From the cell containing the given text, extract its center point as (X, Y) coordinate. 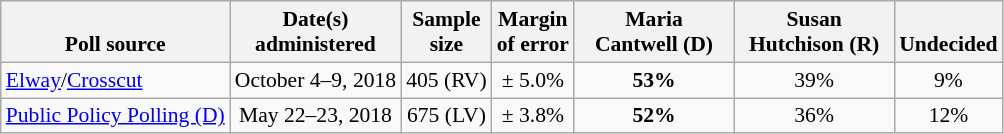
53% (654, 80)
October 4–9, 2018 (316, 80)
Samplesize (446, 32)
12% (948, 116)
405 (RV) (446, 80)
SusanHutchison (R) (814, 32)
Marginof error (533, 32)
Elway/Crosscut (116, 80)
May 22–23, 2018 (316, 116)
MariaCantwell (D) (654, 32)
675 (LV) (446, 116)
36% (814, 116)
Undecided (948, 32)
± 5.0% (533, 80)
Public Policy Polling (D) (116, 116)
52% (654, 116)
± 3.8% (533, 116)
39% (814, 80)
9% (948, 80)
Date(s)administered (316, 32)
Poll source (116, 32)
